Search for the cell housing the specified text and yield its (x, y) center coordinate. 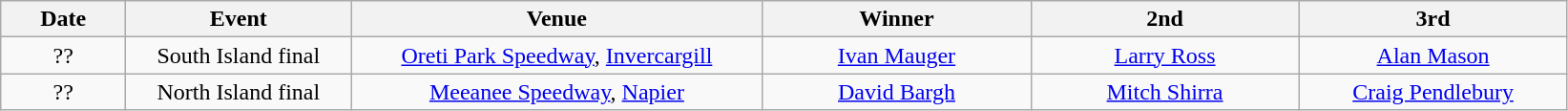
Event (239, 19)
Venue (557, 19)
David Bargh (897, 92)
3rd (1433, 19)
Alan Mason (1433, 55)
Ivan Mauger (897, 55)
Larry Ross (1164, 55)
Oreti Park Speedway, Invercargill (557, 55)
Date (63, 19)
Mitch Shirra (1164, 92)
Winner (897, 19)
Meeanee Speedway, Napier (557, 92)
2nd (1164, 19)
North Island final (239, 92)
South Island final (239, 55)
Craig Pendlebury (1433, 92)
